Identify which cell holds the provided text, then report its (x, y) central coordinate. 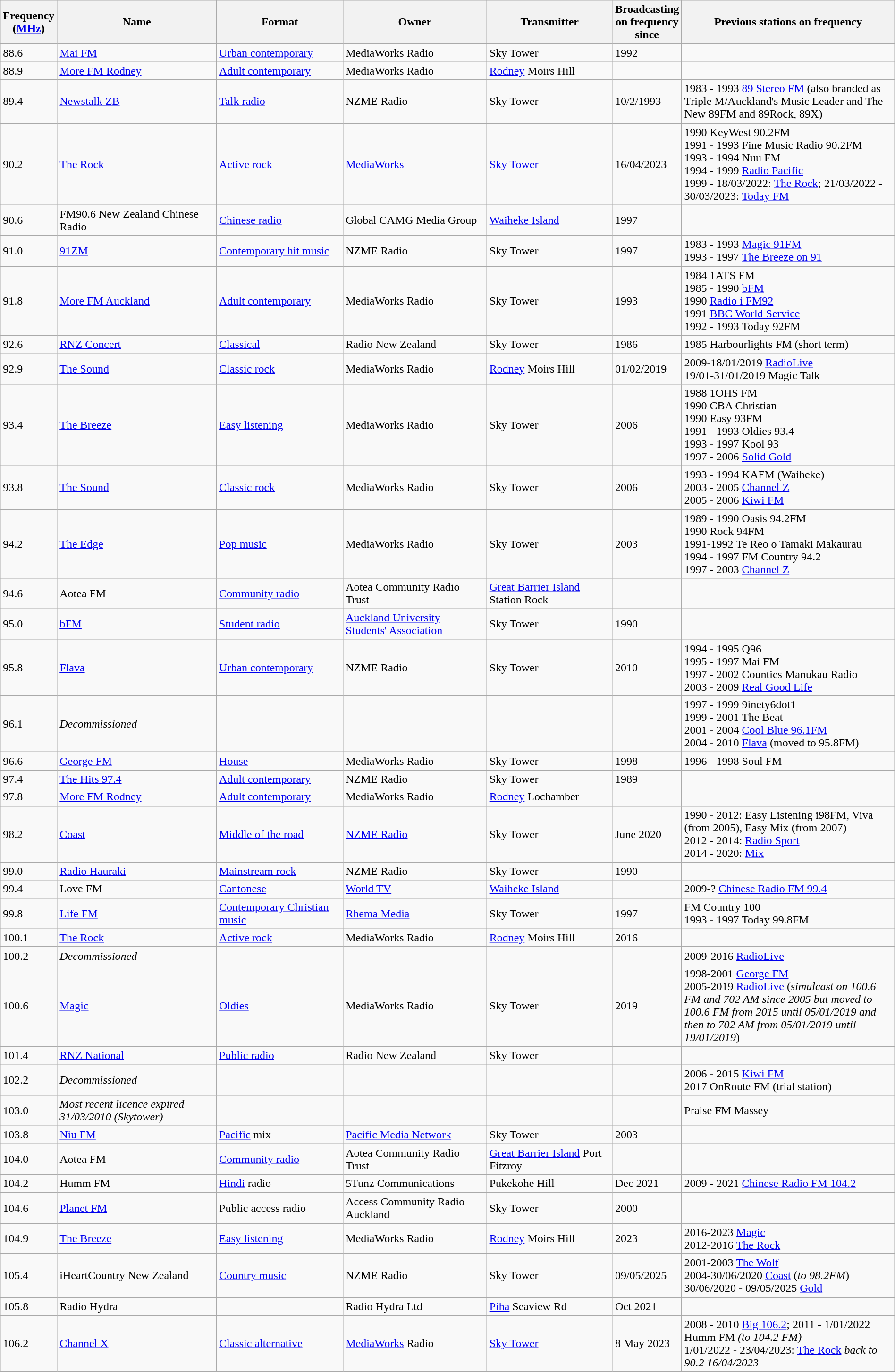
Piha Seaview Rd (549, 1306)
Name (137, 22)
RNZ Concert (137, 344)
Humm FM (137, 1184)
1984 1ATS FM 1985 - 1990 bFM 1990 Radio i FM92 1991 BBC World Service 1992 - 1993 Today 92FM (788, 301)
1989 (647, 779)
Oldies (280, 1006)
Country music (280, 1276)
Niu FM (137, 1135)
95.0 (29, 624)
104.9 (29, 1239)
Love FM (137, 889)
Radio Hydra (137, 1306)
103.8 (29, 1135)
Previous stations on frequency (788, 22)
91ZM (137, 251)
93.4 (29, 425)
8 May 2023 (647, 1344)
Hindi radio (280, 1184)
1983 - 1993 Magic 91FM1993 - 1997 The Breeze on 91 (788, 251)
94.6 (29, 594)
Contemporary hit music (280, 251)
Format (280, 22)
103.0 (29, 1110)
1990 - 2012: Easy Listening i98FM, Viva (from 2005), Easy Mix (from 2007) 2012 - 2014: Radio Sport 2014 - 2020: Mix (788, 834)
97.8 (29, 797)
93.8 (29, 487)
96.6 (29, 761)
99.4 (29, 889)
2009-? Chinese Radio FM 99.4 (788, 889)
2001-2003 The Wolf 2004-30/06/2020 Coast (to 98.2FM) 30/06/2020 - 09/05/2025 Gold (788, 1276)
Pacific mix (280, 1135)
Frequency(MHz) (29, 22)
91.8 (29, 301)
102.2 (29, 1079)
1989 - 1990 Oasis 94.2FM1990 Rock 94FM 1991-1992 Te Reo o Tamaki Makaurau 1994 - 1997 FM Country 94.21997 - 2003 Channel Z (788, 543)
89.4 (29, 102)
90.2 (29, 164)
Pukekohe Hill (549, 1184)
104.2 (29, 1184)
2023 (647, 1239)
97.4 (29, 779)
1992 (647, 53)
Classical (280, 344)
Chinese radio (280, 220)
88.9 (29, 71)
98.2 (29, 834)
Dec 2021 (647, 1184)
Most recent licence expired 31/03/2010 (Skytower) (137, 1110)
Coast (137, 834)
Talk radio (280, 102)
16/04/2023 (647, 164)
The Hits 97.4 (137, 779)
Public access radio (280, 1208)
101.4 (29, 1055)
Owner (415, 22)
95.8 (29, 668)
Radio Hydra Ltd (415, 1306)
FM90.6 New Zealand Chinese Radio (137, 220)
2009-2016 RadioLive (788, 956)
Pop music (280, 543)
2008 - 2010 Big 106.2; 2011 - 1/01/2022 Humm FM (to 104.2 FM) 1/01/2022 - 23/04/2023: The Rock back to 90.2 16/04/2023 (788, 1344)
104.0 (29, 1160)
June 2020 (647, 834)
1994 - 1995 Q96 1995 - 1997 Mai FM 1997 - 2002 Counties Manukau Radio 2003 - 2009 Real Good Life (788, 668)
2000 (647, 1208)
94.2 (29, 543)
Access Community Radio Auckland (415, 1208)
88.6 (29, 53)
Flava (137, 668)
Pacific Media Network (415, 1135)
1996 - 1998 Soul FM (788, 761)
92.9 (29, 368)
99.8 (29, 913)
Channel X (137, 1344)
2006 - 2015 Kiwi FM 2017 OnRoute FM (trial station) (788, 1079)
100.6 (29, 1006)
George FM (137, 761)
FM Country 100 1993 - 1997 Today 99.8FM (788, 913)
100.1 (29, 938)
Middle of the road (280, 834)
1983 - 1993 89 Stereo FM (also branded as Triple M/Auckland's Music Leader and The New 89FM and 89Rock, 89X) (788, 102)
105.8 (29, 1306)
Contemporary Christian music (280, 913)
House (280, 761)
Public radio (280, 1055)
01/02/2019 (647, 368)
1985 Harbourlights FM (short term) (788, 344)
90.6 (29, 220)
More FM Auckland (137, 301)
91.0 (29, 251)
105.4 (29, 1276)
2019 (647, 1006)
Mai FM (137, 53)
Newstalk ZB (137, 102)
09/05/2025 (647, 1276)
1997 - 1999 9inety6dot1 1999 - 2001 The Beat 2001 - 2004 Cool Blue 96.1FM 2004 - 2010 Flava (moved to 95.8FM) (788, 724)
92.6 (29, 344)
Planet FM (137, 1208)
Life FM (137, 913)
1993 - 1994 KAFM (Waiheke) 2003 - 2005 Channel Z 2005 - 2006 Kiwi FM (788, 487)
Mainstream rock (280, 871)
1986 (647, 344)
The Edge (137, 543)
Classic alternative (280, 1344)
100.2 (29, 956)
RNZ National (137, 1055)
Cantonese (280, 889)
MediaWorks (415, 164)
Great Barrier Island Station Rock (549, 594)
Student radio (280, 624)
iHeartCountry New Zealand (137, 1276)
Radio Hauraki (137, 871)
2010 (647, 668)
Rodney Lochamber (549, 797)
99.0 (29, 871)
Auckland University Students' Association (415, 624)
World TV (415, 889)
Praise FM Massey (788, 1110)
1988 1OHS FM 1990 CBA Christian 1990 Easy 93FM 1991 - 1993 Oldies 93.41993 - 1997 Kool 931997 - 2006 Solid Gold (788, 425)
Broadcasting on frequency since (647, 22)
10/2/1993 (647, 102)
2009 - 2021 Chinese Radio FM 104.2 (788, 1184)
Oct 2021 (647, 1306)
1998 (647, 761)
Rhema Media (415, 913)
2016-2023 Magic 2012-2016 The Rock (788, 1239)
Global CAMG Media Group (415, 220)
5Tunz Communications (415, 1184)
106.2 (29, 1344)
Great Barrier Island Port Fitzroy (549, 1160)
104.6 (29, 1208)
2016 (647, 938)
2009-18/01/2019 RadioLive 19/01-31/01/2019 Magic Talk (788, 368)
1993 (647, 301)
Transmitter (549, 22)
bFM (137, 624)
Magic (137, 1006)
96.1 (29, 724)
